Locate the cell with the specified text and output its (X, Y) center coordinate. 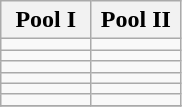
Pool II (136, 20)
Pool I (46, 20)
